For the text-containing cell, return its midpoint in (X, Y) coordinate format. 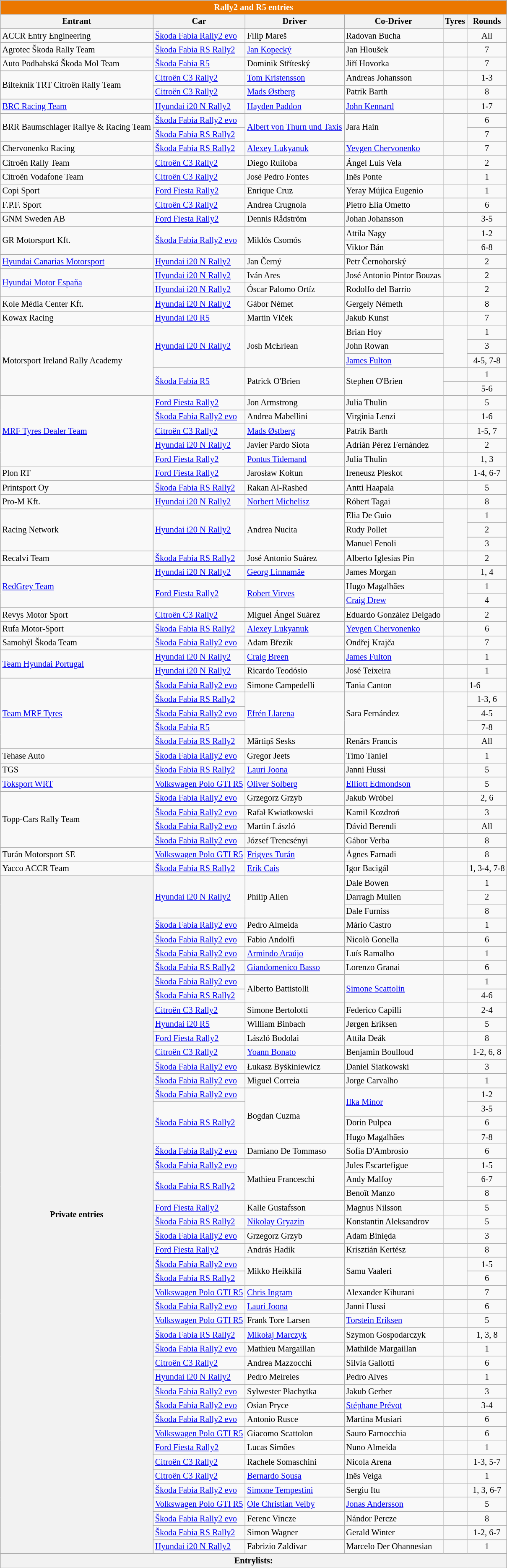
Car (199, 21)
2-4 (487, 1010)
4-6 (487, 996)
Dennis Rådström (294, 219)
Jakub Wróbel (394, 798)
Chris Ingram (294, 1292)
BRR Baumschlager Rallye & Racing Team (77, 128)
Stéphane Prévot (394, 1405)
Norbert Michelisz (294, 501)
Lucas Simões (294, 1448)
Ole Christian Veiby (294, 1504)
Sauro Farnocchia (394, 1434)
Ágnes Farnadi (394, 855)
John Rowan (394, 346)
Rudy Pollet (394, 530)
Oliver Solberg (294, 784)
Pro-M Kft. (77, 501)
Martin Vlček (294, 318)
RedGrey Team (77, 587)
Ilka Minor (394, 1102)
Martin László (294, 826)
Johan Johansson (394, 219)
Citroën Rally Team (77, 163)
Kowax Racing (77, 318)
Szymon Gospodarczyk (394, 1335)
Pedro Alves (394, 1377)
Jakub Gerber (394, 1391)
Alberto Iglesias Pin (394, 558)
ACCR Entry Engineering (77, 36)
Miklós Csomós (294, 240)
2, 6 (487, 798)
Jakub Kunst (394, 318)
Jara Hain (394, 128)
Federico Capilli (394, 1010)
Tyres (455, 21)
Rounds (487, 21)
Jorge Carvalho (394, 1080)
Sylwester Płachytka (294, 1391)
Róbert Tagai (394, 501)
Kamil Kozdroń (394, 812)
Simone Bertolotti (294, 1010)
Magnus Nilsson (394, 1208)
Attila Deák (394, 1038)
Miguel Correia (294, 1080)
Nuno Almeida (394, 1448)
Mikko Heikkilä (294, 1271)
Topp-Cars Rally Team (77, 819)
András Hadik (294, 1250)
Tehase Auto (77, 756)
Nikolay Gryazin (294, 1222)
Craig Drew (394, 600)
Ricardo Teodósio (294, 671)
Viktor Bán (394, 247)
József Trencsényi (294, 840)
Simon Wagner (294, 1532)
Entrylists: (254, 1561)
Mārtiņš Sesks (294, 741)
Torstein Eriksen (394, 1320)
Mário Castro (394, 925)
Jan Hloušek (394, 50)
Igor Bacigál (394, 869)
Osian Pryce (294, 1405)
1-2, 6-7 (487, 1532)
Bilteknik TRT Citroën Rally Team (77, 85)
Mathilde Margaillan (394, 1349)
Sara Fernández (394, 713)
Adam Binięda (394, 1236)
Armindo Araújo (294, 953)
Lorenzo Granai (394, 968)
Jarosław Kołtun (294, 473)
Krisztián Kertész (394, 1250)
Inês Ponte (394, 177)
Silvia Gallotti (394, 1363)
Mathieu Margaillan (294, 1349)
Erik Cais (294, 869)
1, 3 (487, 459)
Yeray Mújica Eugenio (394, 191)
4-5 (487, 713)
Albert von Thurn und Taxis (294, 128)
Racing Network (77, 530)
Luís Ramalho (394, 953)
Rakan Al-Rashed (294, 488)
TGS (77, 770)
Jonas Andersson (394, 1504)
Jon Armstrong (294, 403)
Toksport WRT (77, 784)
Marcelo Der Ohannesian (394, 1547)
Gergely Németh (394, 304)
Dale Furniss (394, 911)
Efrén Llarena (294, 713)
Dominik Stříteský (294, 64)
1-3 (487, 78)
Gregor Jeets (294, 756)
Attila Nagy (394, 233)
Yoann Bonato (294, 1052)
Pontus Tidemand (294, 459)
Georg Linnamäe (294, 572)
GNM Sweden AB (77, 219)
Simone Scattolin (394, 989)
Turán Motorsport SE (77, 855)
William Binbach (294, 1024)
Ángel Luis Vela (394, 163)
1-7 (487, 106)
Frigyes Turán (294, 855)
Copi Sport (77, 191)
3-4 (487, 1405)
6-8 (487, 247)
1, 3, 6-7 (487, 1490)
Chervonenko Racing (77, 149)
Plon RT (77, 473)
Inês Veiga (394, 1476)
Diego Ruiloba (294, 163)
Rachele Somaschini (294, 1462)
Timo Taniel (394, 756)
Daniel Siatkowski (394, 1067)
Andy Malfoy (394, 1179)
Darragh Mullen (394, 897)
BRC Racing Team (77, 106)
László Bodolai (294, 1038)
Pietro Elia Ometto (394, 205)
Driver (294, 21)
Rally2 and R5 entries (254, 7)
Adrián Pérez Fernández (394, 445)
Adam Březík (294, 643)
Team Hyundai Portugal (77, 664)
Petr Černohorský (394, 261)
Benoît Manzo (394, 1193)
Dale Bowen (394, 883)
José Pedro Fontes (294, 177)
Agrotec Škoda Rally Team (77, 50)
Andreas Johansson (394, 78)
Citroën Vodafone Team (77, 177)
Samu Vaaleri (394, 1271)
Jan Kopecký (294, 50)
Josh McErlean (294, 346)
Andrea Mabellini (294, 417)
Pedro Meireles (294, 1377)
Tom Kristensson (294, 78)
Auto Podbabská Škoda Mol Team (77, 64)
Nicolò Gonella (394, 939)
Dávid Berendi (394, 826)
Antonio Rusce (294, 1419)
Óscar Palomo Ortíz (294, 290)
Filip Mareš (294, 36)
Elliott Edmondson (394, 784)
Rufa Motor-Sport (77, 629)
Andrea Nucita (294, 530)
Kalle Gustafsson (294, 1208)
Gábor Német (294, 304)
Hyundai Motor España (77, 283)
Jiří Hovorka (394, 64)
MRF Tyres Dealer Team (77, 431)
Rafał Kwiatkowski (294, 812)
Co-Driver (394, 21)
Bernardo Sousa (294, 1476)
Kole Média Center Kft. (77, 304)
Renārs Francis (394, 741)
Mikołaj Marczyk (294, 1335)
1, 3-4, 7-8 (487, 869)
Simone Campedelli (294, 685)
1-4, 6-7 (487, 473)
Gábor Verba (394, 840)
5-6 (487, 389)
Yacco ACCR Team (77, 869)
Hyundai Canarias Motorsport (77, 261)
Pedro Almeida (294, 925)
José Teixeira (394, 671)
Simone Tempestini (294, 1490)
José Antonio Pintor Bouzas (394, 276)
Team MRF Tyres (77, 713)
Alberto Battistolli (294, 989)
Fabio Andolfi (294, 939)
Mathieu Franceschi (294, 1179)
Rodolfo del Barrio (394, 290)
Sofia D'Ambrosio (394, 1151)
Virginia Lenzi (394, 417)
Konstantin Aleksandrov (394, 1222)
Philip Allen (294, 897)
F.P.F. Sport (77, 205)
Nándor Percze (394, 1518)
Tania Canton (394, 685)
Iván Ares (294, 276)
Andrea Mazzocchi (294, 1363)
Recalvi Team (77, 558)
4 (487, 600)
GR Motorsport Kft. (77, 240)
Fabrizio Zaldivar (294, 1547)
Jørgen Eriksen (394, 1024)
Enrique Cruz (294, 191)
Stephen O'Brien (394, 381)
Jan Černý (294, 261)
Brian Hoy (394, 332)
Martina Musiari (394, 1419)
Revys Motor Sport (77, 615)
Dorin Pulpea (394, 1123)
Eduardo González Delgado (394, 615)
Manuel Fenoli (394, 544)
Printsport Oy (77, 488)
1-3, 6 (487, 699)
Robert Virves (294, 593)
Benjamin Boulloud (394, 1052)
1-3, 5-7 (487, 1462)
Elia De Guio (394, 516)
Alexander Kihurani (394, 1292)
Giandomenico Basso (294, 968)
Ferenc Vincze (294, 1518)
Nicola Arena (394, 1462)
Motorsport Ireland Rally Academy (77, 360)
Craig Breen (294, 657)
Jules Escartefigue (394, 1165)
Ondřej Krajča (394, 643)
6-7 (487, 1179)
Frank Tore Larsen (294, 1320)
Ireneusz Pleskot (394, 473)
Entrant (77, 21)
1-5, 7 (487, 431)
1, 3, 8 (487, 1335)
1-2, 6, 8 (487, 1052)
Łukasz Byśkiniewicz (294, 1067)
Samohýl Škoda Team (77, 643)
José Antonio Suárez (294, 558)
1, 4 (487, 572)
Damiano De Tommaso (294, 1151)
Javier Pardo Siota (294, 445)
Bogdan Cuzma (294, 1116)
John Kennard (394, 106)
Antti Haapala (394, 488)
Radovan Bucha (394, 36)
4-5, 7-8 (487, 360)
Private entries (77, 1215)
James Morgan (394, 572)
Hayden Paddon (294, 106)
Gerald Winter (394, 1532)
Sergiu Itu (394, 1490)
Andrea Crugnola (294, 205)
Miguel Ángel Suárez (294, 615)
Giacomo Scattolon (294, 1434)
Patrick O'Brien (294, 381)
